Identify which cell holds the provided text, then report its [X, Y] central coordinate. 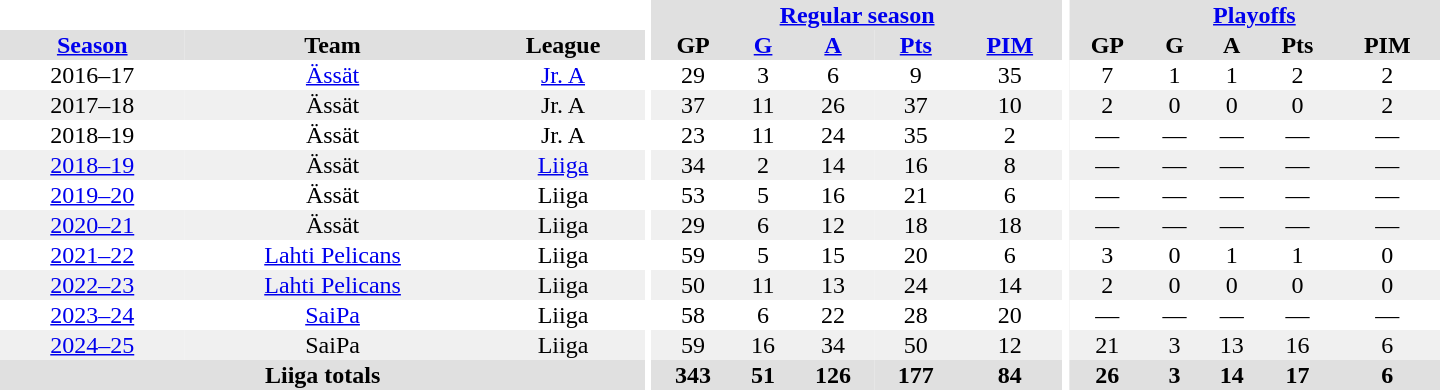
Season [92, 45]
53 [694, 195]
28 [916, 315]
343 [694, 375]
15 [834, 255]
10 [1010, 105]
17 [1297, 375]
177 [916, 375]
126 [834, 375]
51 [762, 375]
2023–24 [92, 315]
23 [694, 135]
2017–18 [92, 105]
2019–20 [92, 195]
Regular season [858, 15]
84 [1010, 375]
Liiga totals [322, 375]
8 [1010, 165]
9 [916, 75]
2024–25 [92, 345]
Team [332, 45]
2022–23 [92, 285]
58 [694, 315]
2016–17 [92, 75]
Playoffs [1254, 15]
2020–21 [92, 225]
League [564, 45]
22 [834, 315]
2021–22 [92, 255]
7 [1108, 75]
